Provide the [X, Y] coordinate of the cell's center where the given text is located.  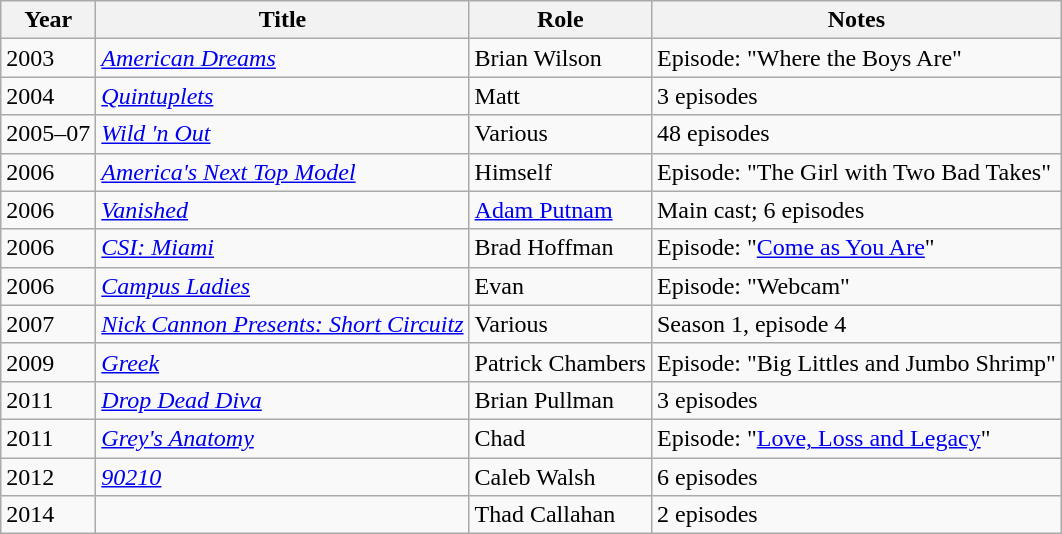
Thad Callahan [560, 515]
2009 [48, 362]
Year [48, 20]
Drop Dead Diva [282, 400]
Title [282, 20]
Greek [282, 362]
Notes [856, 20]
2 episodes [856, 515]
Quintuplets [282, 96]
America's Next Top Model [282, 172]
Episode: "Love, Loss and Legacy" [856, 438]
Episode: "Big Littles and Jumbo Shrimp" [856, 362]
Campus Ladies [282, 286]
Role [560, 20]
90210 [282, 477]
Brad Hoffman [560, 248]
2004 [48, 96]
Himself [560, 172]
Evan [560, 286]
Grey's Anatomy [282, 438]
American Dreams [282, 58]
2007 [48, 324]
Wild 'n Out [282, 134]
Brian Pullman [560, 400]
Caleb Walsh [560, 477]
Nick Cannon Presents: Short Circuitz [282, 324]
Episode: "Where the Boys Are" [856, 58]
2005–07 [48, 134]
Season 1, episode 4 [856, 324]
CSI: Miami [282, 248]
Episode: "Webcam" [856, 286]
6 episodes [856, 477]
Main cast; 6 episodes [856, 210]
Brian Wilson [560, 58]
Adam Putnam [560, 210]
2014 [48, 515]
Chad [560, 438]
2012 [48, 477]
48 episodes [856, 134]
Vanished [282, 210]
2003 [48, 58]
Patrick Chambers [560, 362]
Episode: "Come as You Are" [856, 248]
Episode: "The Girl with Two Bad Takes" [856, 172]
Matt [560, 96]
